Determine the (X, Y) coordinate at the center of the cell enclosing the given text.  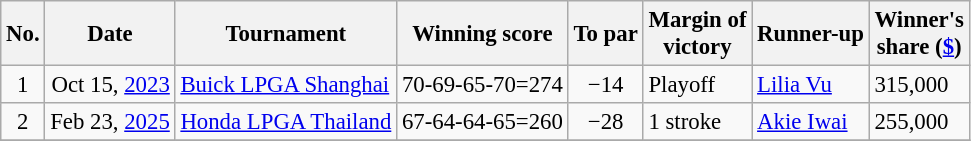
Lilia Vu (810, 85)
To par (606, 34)
Runner-up (810, 34)
Margin ofvictory (698, 34)
No. (23, 34)
Tournament (286, 34)
Winning score (483, 34)
Oct 15, 2023 (110, 85)
255,000 (919, 122)
Feb 23, 2025 (110, 122)
Akie Iwai (810, 122)
2 (23, 122)
Playoff (698, 85)
70-69-65-70=274 (483, 85)
1 (23, 85)
Date (110, 34)
Honda LPGA Thailand (286, 122)
Buick LPGA Shanghai (286, 85)
67-64-64-65=260 (483, 122)
315,000 (919, 85)
−14 (606, 85)
1 stroke (698, 122)
Winner'sshare ($) (919, 34)
−28 (606, 122)
